Detect which cell encompasses the target text, then output its (X, Y) center coordinate. 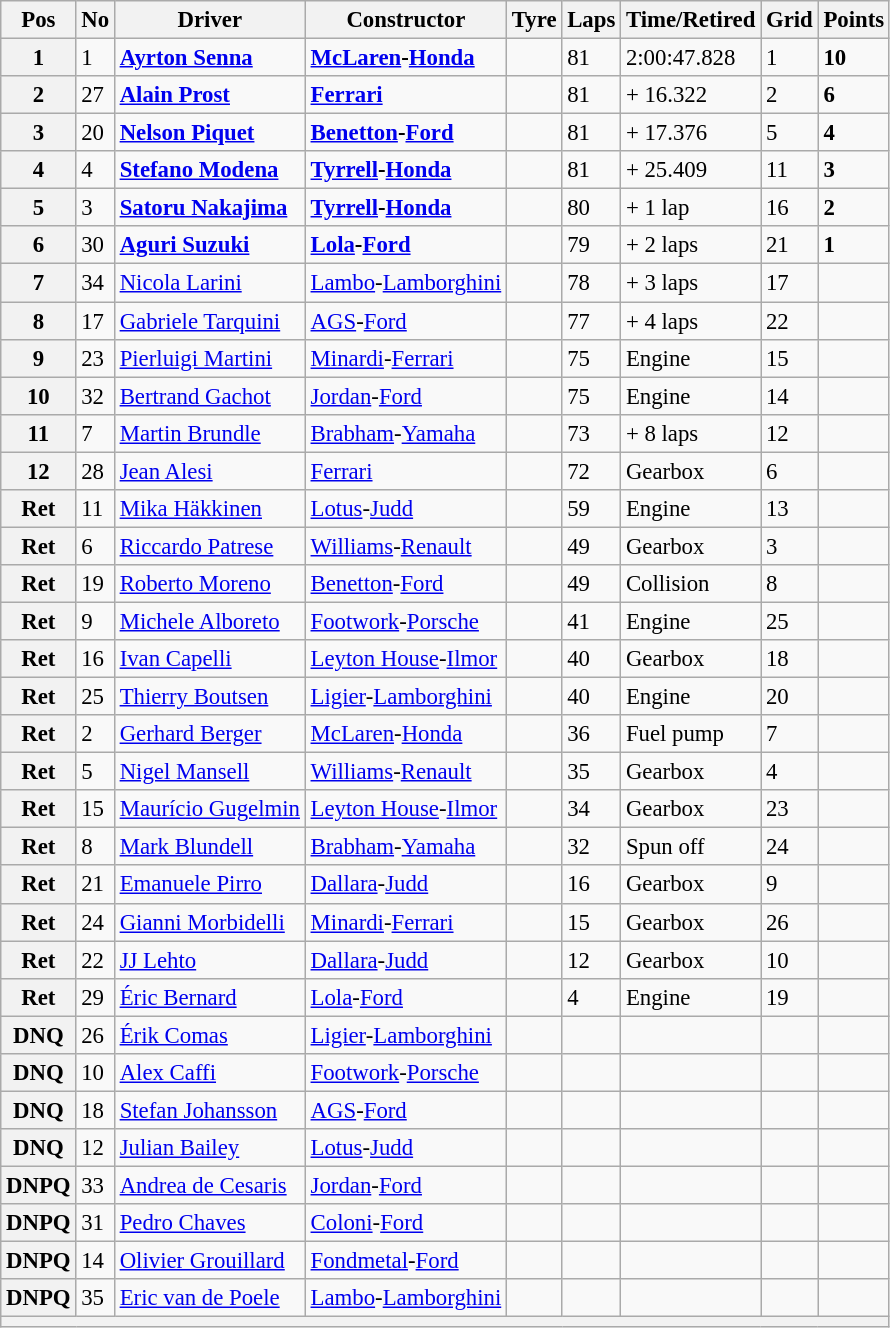
36 (592, 734)
Time/Retired (691, 20)
Michele Alboreto (210, 621)
+ 2 laps (691, 245)
Mark Blundell (210, 847)
Satoru Nakajima (210, 208)
Eric van de Poele (210, 1298)
Gerhard Berger (210, 734)
Nicola Larini (210, 283)
Martin Brundle (210, 433)
79 (592, 245)
+ 16.322 (691, 95)
Olivier Grouillard (210, 1261)
+ 25.409 (691, 170)
Aguri Suzuki (210, 245)
29 (95, 997)
41 (592, 621)
+ 3 laps (691, 283)
Érik Comas (210, 1035)
Thierry Boutsen (210, 697)
Alain Prost (210, 95)
Nelson Piquet (210, 133)
Emanuele Pirro (210, 885)
Bertrand Gachot (210, 396)
Pos (38, 20)
Gianni Morbidelli (210, 922)
Éric Bernard (210, 997)
Fondmetal-Ford (406, 1261)
Points (854, 20)
Pedro Chaves (210, 1223)
Maurício Gugelmin (210, 809)
27 (95, 95)
Stefano Modena (210, 170)
78 (592, 283)
Spun off (691, 847)
Alex Caffi (210, 1073)
Pierluigi Martini (210, 358)
JJ Lehto (210, 960)
13 (790, 509)
Ivan Capelli (210, 659)
+ 1 lap (691, 208)
Ayrton Senna (210, 58)
Laps (592, 20)
59 (592, 509)
No (95, 20)
77 (592, 321)
Gabriele Tarquini (210, 321)
Andrea de Cesaris (210, 1185)
80 (592, 208)
33 (95, 1185)
30 (95, 245)
73 (592, 433)
Julian Bailey (210, 1148)
+ 17.376 (691, 133)
Mika Häkkinen (210, 509)
Roberto Moreno (210, 584)
Grid (790, 20)
Tyre (534, 20)
+ 4 laps (691, 321)
Coloni-Ford (406, 1223)
Collision (691, 584)
Riccardo Patrese (210, 546)
72 (592, 471)
Jean Alesi (210, 471)
Driver (210, 20)
+ 8 laps (691, 433)
Fuel pump (691, 734)
28 (95, 471)
31 (95, 1223)
Nigel Mansell (210, 772)
Stefan Johansson (210, 1110)
2:00:47.828 (691, 58)
Constructor (406, 20)
